Search for the cell housing the specified text and yield its (x, y) center coordinate. 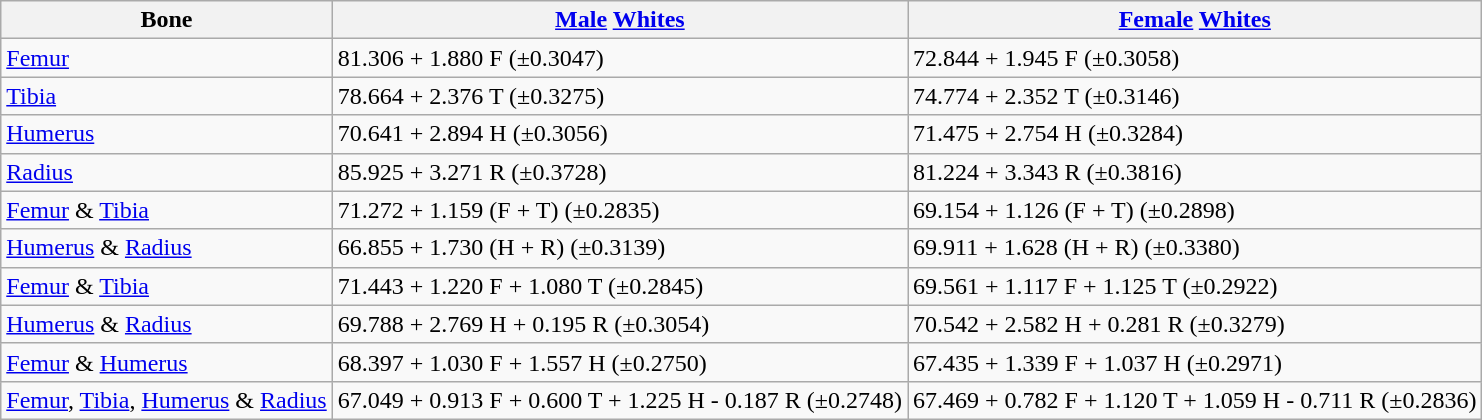
Femur & Humerus (167, 362)
69.561 + 1.117 F + 1.125 T (±0.2922) (1195, 286)
Radius (167, 172)
71.272 + 1.159 (F + T) (±0.2835) (620, 210)
70.542 + 2.582 H + 0.281 R (±0.3279) (1195, 324)
70.641 + 2.894 H (±0.3056) (620, 134)
78.664 + 2.376 T (±0.3275) (620, 96)
Humerus (167, 134)
74.774 + 2.352 T (±0.3146) (1195, 96)
81.224 + 3.343 R (±0.3816) (1195, 172)
Bone (167, 20)
67.049 + 0.913 F + 0.600 T + 1.225 H - 0.187 R (±0.2748) (620, 400)
Female Whites (1195, 20)
68.397 + 1.030 F + 1.557 H (±0.2750) (620, 362)
Femur, Tibia, Humerus & Radius (167, 400)
Tibia (167, 96)
71.443 + 1.220 F + 1.080 T (±0.2845) (620, 286)
81.306 + 1.880 F (±0.3047) (620, 58)
69.911 + 1.628 (H + R) (±0.3380) (1195, 248)
69.788 + 2.769 H + 0.195 R (±0.3054) (620, 324)
67.435 + 1.339 F + 1.037 H (±0.2971) (1195, 362)
72.844 + 1.945 F (±0.3058) (1195, 58)
69.154 + 1.126 (F + T) (±0.2898) (1195, 210)
71.475 + 2.754 H (±0.3284) (1195, 134)
85.925 + 3.271 R (±0.3728) (620, 172)
Male Whites (620, 20)
67.469 + 0.782 F + 1.120 T + 1.059 H - 0.711 R (±0.2836) (1195, 400)
Femur (167, 58)
66.855 + 1.730 (H + R) (±0.3139) (620, 248)
